Return the [x, y] coordinate for the center point of the cell that contains the specified text.  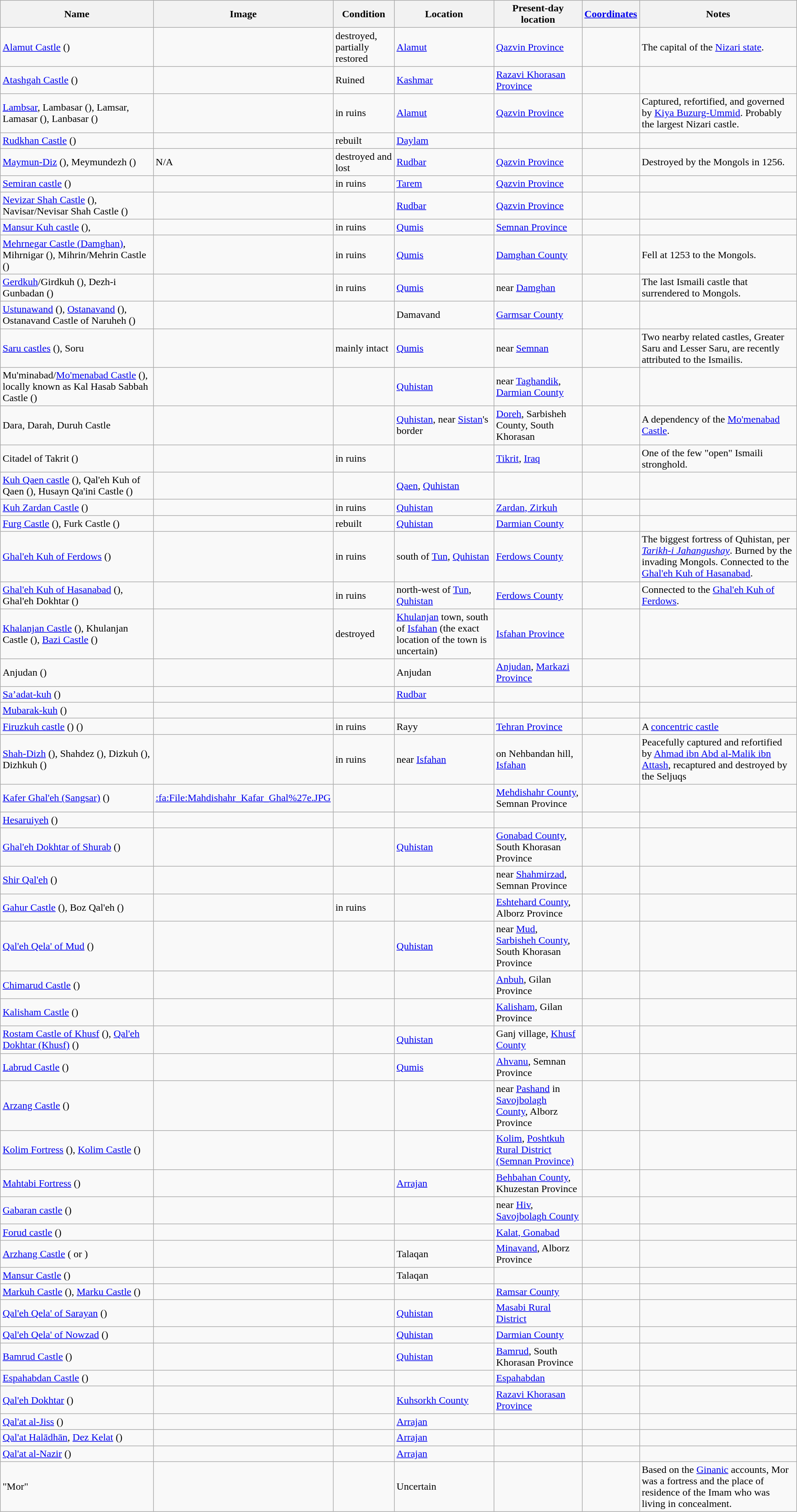
Furg Castle (), Furk Castle () [77, 523]
Arzhang Castle ( or ) [77, 1254]
destroyed, partially restored [363, 47]
near Taghandik, Darmian County [538, 387]
Two nearby related castles, Greater Saru and Lesser Saru, are recently attributed to the Ismailis. [718, 348]
Present-day location [538, 14]
Qal'at Halādhān, Dez Kelat () [77, 1438]
Kalat, Gonabad [538, 1232]
Mehrnegar Castle (Damghan), Mihrnigar (), Mihrin/Mehrin Castle () [77, 254]
Ghal'eh Kuh of Ferdows () [77, 557]
Peacefully captured and refortified by Ahmad ibn Abd al-Malik ibn Attash, recaptured and destroyed by the Seljuqs [718, 759]
Quhistan, near Sistan's border [444, 426]
near Semnan [538, 348]
Qal'eh Qela' of Sarayan () [77, 1314]
Firuzkuh castle () () [77, 726]
north-west of Tun, Quhistan [444, 595]
Ganj village, Khusf County [538, 1039]
Kolim Fortress (), Kolim Castle () [77, 1150]
:fa:File:Mahdishahr_Kafar_Ghal%27e.JPG [243, 798]
Uncertain [444, 1487]
Kuhsorkh County [444, 1400]
Behbahan County, Khuzestan Province [538, 1183]
Mubarak-kuh () [77, 710]
Hesaruiyeh () [77, 819]
Alamut Castle () [77, 47]
Masabi Rural District [538, 1314]
Khalanjan Castle (), Khulanjan Castle (), Bazi Castle () [77, 634]
Isfahan Province [538, 634]
Bamrud, South Khorasan Province [538, 1356]
Saru castles (), Soru [77, 348]
near Isfahan [444, 759]
"Mor" [77, 1487]
One of the few "open" Ismaili stronghold. [718, 458]
Fell at 1253 to the Mongols. [718, 254]
Mehdishahr County, Semnan Province [538, 798]
south of Tun, Quhistan [444, 557]
Zardan, Zirkuh [538, 508]
Gahur Castle (), Boz Qal'eh () [77, 907]
Kuh Qaen castle (), Qal'eh Kuh of Qaen (), Husayn Qa'ini Castle () [77, 486]
The capital of the Nizari state. [718, 47]
Ghal'eh Kuh of Hasanabad (), Ghal'eh Dokhtar () [77, 595]
Anbuh, Gilan Province [538, 985]
Arzang Castle () [77, 1106]
Nevizar Shah Castle (), Navisar/Nevisar Shah Castle () [77, 205]
Condition [363, 14]
N/A [243, 162]
Image [243, 14]
Rostam Castle of Khusf (), Qal'eh Dokhtar (Khusf) () [77, 1039]
Semiran castle () [77, 184]
near Shahmirzad, Semnan Province [538, 880]
Connected to the Ghal'eh Kuh of Ferdows. [718, 595]
destroyed [363, 634]
Kolim, Poshtkuh Rural District (Semnan Province) [538, 1150]
Damghan County [538, 254]
Kalisham, Gilan Province [538, 1012]
A dependency of the Mo'menabad Castle. [718, 426]
Kafer Ghal'eh (Sangsar) () [77, 798]
Eshtehard County, Alborz Province [538, 907]
Sa’adat-kuh () [77, 694]
Location [444, 14]
on Nehbandan hill, Isfahan [538, 759]
Notes [718, 14]
Qal'eh Qela' of Mud () [77, 946]
Mansur Kuh castle (), [77, 227]
Markuh Castle (), Marku Castle () [77, 1291]
Coordinates [611, 14]
Shir Qal'eh () [77, 880]
Labrud Castle () [77, 1067]
Ramsar County [538, 1291]
Qal'eh Qela' of Nowzad () [77, 1335]
Kalisham Castle () [77, 1012]
Khulanjan town, south of Isfahan (the exact location of the town is uncertain) [444, 634]
Kuh Zardan Castle () [77, 508]
Anjudan [444, 673]
Ahvanu, Semnan Province [538, 1067]
Lambsar, Lambasar (), Lamsar, Lamasar (), Lanbasar () [77, 113]
Dara, Darah, Duruh Castle [77, 426]
near Mud, Sarbisheh County, South Khorasan Province [538, 946]
mainly intact [363, 348]
destroyed and lost [363, 162]
Tarem [444, 184]
Gonabad County, South Khorasan Province [538, 847]
Tehran Province [538, 726]
Mahtabi Fortress () [77, 1183]
Mansur Castle () [77, 1275]
Qal'at al-Jiss () [77, 1422]
Citadel of Takrit () [77, 458]
Name [77, 14]
Semnan Province [538, 227]
near Pashand in Savojbolagh County, Alborz Province [538, 1106]
Espahabdan Castle () [77, 1378]
Espahabdan [538, 1378]
near Hiv, Savojbolagh County [538, 1210]
Anjudan () [77, 673]
The biggest fortress of Quhistan, per Tarikh-i Jahangushay. Burned by the invading Mongols. Connected to the Ghal'eh Kuh of Hasanabad. [718, 557]
Damavand [444, 315]
Gabaran castle () [77, 1210]
Gerdkuh/Girdkuh (), Dezh-i Gunbadan () [77, 288]
Garmsar County [538, 315]
Rayy [444, 726]
Ustunawand (), Ostanavand (), Ostanavand Castle of Naruheh () [77, 315]
Kashmar [444, 80]
Shah-Dizh (), Shahdez (), Dizkuh (), Dizhkuh () [77, 759]
Minavand, Alborz Province [538, 1254]
Daylam [444, 140]
Bamrud Castle () [77, 1356]
Qaen, Quhistan [444, 486]
Chimarud Castle () [77, 985]
The last Ismaili castle that surrendered to Mongols. [718, 288]
Atashgah Castle () [77, 80]
Qal'eh Dokhtar () [77, 1400]
Rudkhan Castle () [77, 140]
Tikrit, Iraq [538, 458]
Ghal'eh Dokhtar of Shurab () [77, 847]
Maymun-Diz (), Meymundezh () [77, 162]
Qal'at al-Nazir () [77, 1454]
Ruined [363, 80]
Forud castle () [77, 1232]
Anjudan, Markazi Province [538, 673]
Mu'minabad/Mo'menabad Castle (), locally known as Kal Hasab Sabbah Castle () [77, 387]
Based on the Ginanic accounts, Mor was a fortress and the place of residence of the Imam who was living in concealment. [718, 1487]
Captured, refortified, and governed by Kiya Buzurg-Ummid. Probably the largest Nizari castle. [718, 113]
Doreh, Sarbisheh County, South Khorasan [538, 426]
near Damghan [538, 288]
Destroyed by the Mongols in 1256. [718, 162]
A concentric castle [718, 726]
